From the cell containing the given text, extract its center point as [x, y] coordinate. 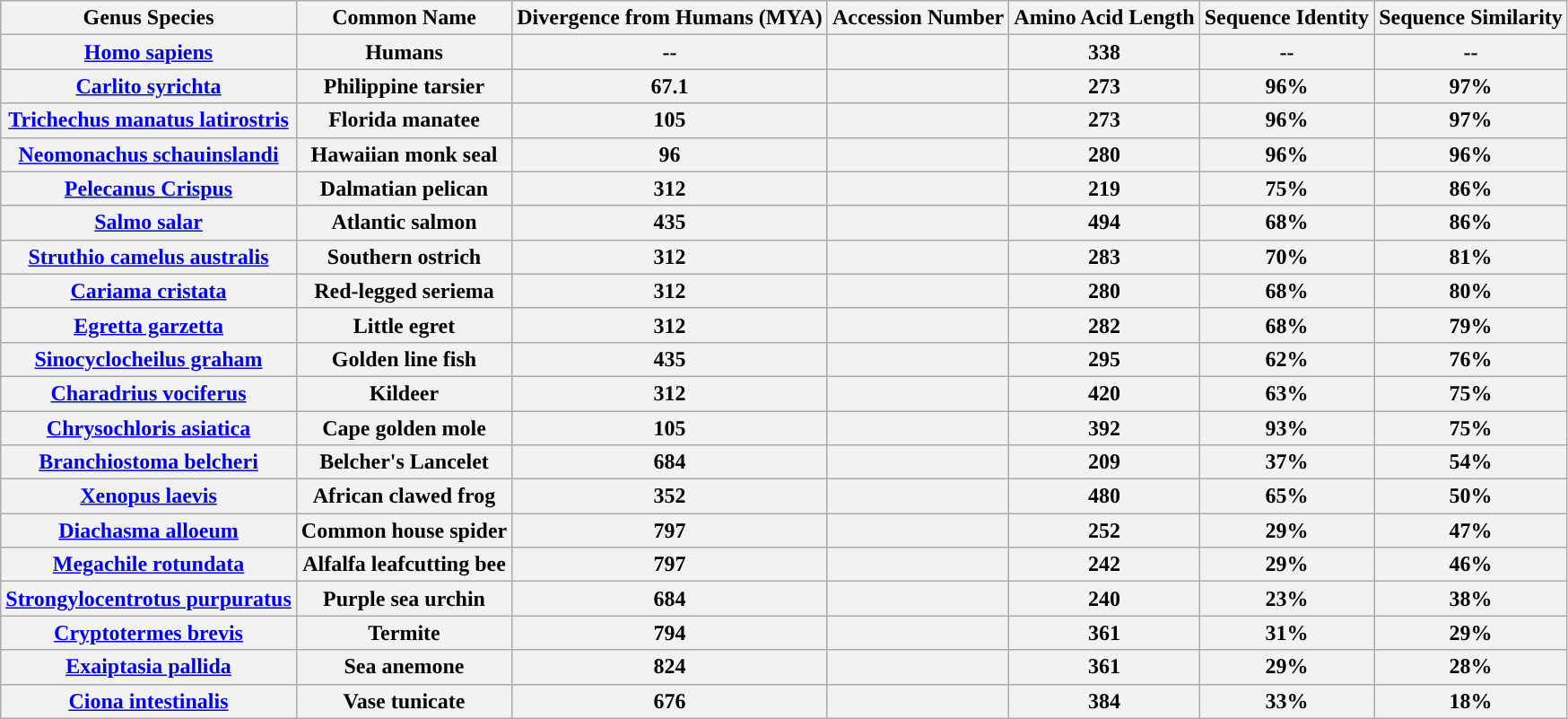
252 [1104, 530]
93% [1286, 428]
494 [1104, 223]
Amino Acid Length [1104, 18]
Cariama cristata [149, 291]
Xenopus laevis [149, 496]
480 [1104, 496]
67.1 [670, 86]
676 [670, 701]
Vase tunicate [404, 701]
African clawed frog [404, 496]
Dalmatian pelican [404, 189]
Southern ostrich [404, 257]
Alfalfa leafcutting bee [404, 565]
295 [1104, 359]
Golden line fish [404, 359]
Atlantic salmon [404, 223]
81% [1471, 257]
Strongylocentrotus purpuratus [149, 599]
240 [1104, 599]
Sequence Identity [1286, 18]
37% [1286, 462]
352 [670, 496]
38% [1471, 599]
Red-legged seriema [404, 291]
80% [1471, 291]
Sinocyclocheilus graham [149, 359]
Trichechus manatus latirostris [149, 120]
219 [1104, 189]
282 [1104, 325]
Cape golden mole [404, 428]
Florida manatee [404, 120]
209 [1104, 462]
Humans [404, 52]
18% [1471, 701]
54% [1471, 462]
Megachile rotundata [149, 565]
Accession Number [918, 18]
Common Name [404, 18]
46% [1471, 565]
Kildeer [404, 393]
Genus Species [149, 18]
Termite [404, 633]
Purple sea urchin [404, 599]
76% [1471, 359]
28% [1471, 667]
283 [1104, 257]
Philippine tarsier [404, 86]
242 [1104, 565]
Salmo salar [149, 223]
392 [1104, 428]
338 [1104, 52]
Belcher's Lancelet [404, 462]
Divergence from Humans (MYA) [670, 18]
Exaiptasia pallida [149, 667]
Common house spider [404, 530]
23% [1286, 599]
Struthio camelus australis [149, 257]
384 [1104, 701]
33% [1286, 701]
63% [1286, 393]
Charadrius vociferus [149, 393]
Egretta garzetta [149, 325]
Cryptotermes brevis [149, 633]
50% [1471, 496]
824 [670, 667]
Ciona intestinalis [149, 701]
62% [1286, 359]
794 [670, 633]
Diachasma alloeum [149, 530]
420 [1104, 393]
Sea anemone [404, 667]
Neomonachus schauinslandi [149, 154]
Hawaiian monk seal [404, 154]
65% [1286, 496]
79% [1471, 325]
96 [670, 154]
31% [1286, 633]
Carlito syrichta [149, 86]
Little egret [404, 325]
Chrysochloris asiatica [149, 428]
Sequence Similarity [1471, 18]
Pelecanus Crispus [149, 189]
70% [1286, 257]
Homo sapiens [149, 52]
47% [1471, 530]
Branchiostoma belcheri [149, 462]
